Scan for the cell matching the given text and deliver its [x, y] coordinate at center. 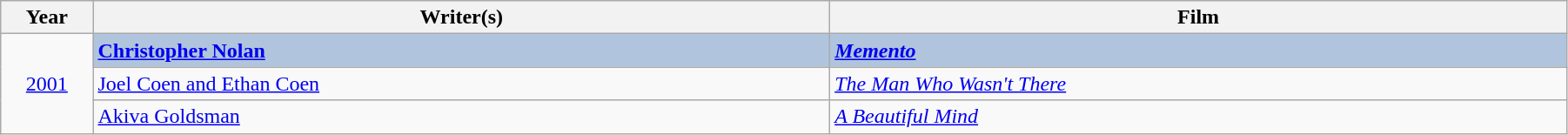
Year [47, 17]
Akiva Goldsman [461, 117]
Film [1199, 17]
A Beautiful Mind [1199, 117]
The Man Who Wasn't There [1199, 84]
Writer(s) [461, 17]
Memento [1199, 51]
Joel Coen and Ethan Coen [461, 84]
2001 [47, 84]
Christopher Nolan [461, 51]
